Identify which cell holds the provided text, then report its (X, Y) central coordinate. 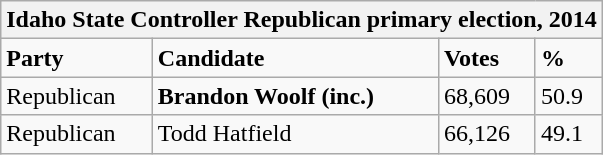
Todd Hatfield (295, 134)
49.1 (568, 134)
Votes (486, 58)
% (568, 58)
Party (77, 58)
66,126 (486, 134)
68,609 (486, 96)
Candidate (295, 58)
50.9 (568, 96)
Idaho State Controller Republican primary election, 2014 (302, 20)
Brandon Woolf (inc.) (295, 96)
